Capture the cell that displays the provided text and extract its [x, y] central coordinate. 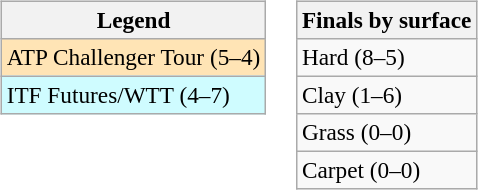
ATP Challenger Tour (5–4) [133, 57]
ITF Futures/WTT (4–7) [133, 95]
Grass (0–0) [387, 133]
Carpet (0–0) [387, 171]
Legend [133, 20]
Clay (1–6) [387, 95]
Hard (8–5) [387, 57]
Finals by surface [387, 20]
